From the cell containing the given text, extract its center point as [X, Y] coordinate. 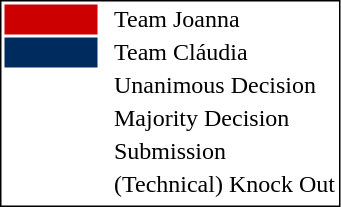
Submission [224, 151]
Team Joanna [224, 19]
Unanimous Decision [224, 85]
Majority Decision [224, 119]
Team Cláudia [224, 53]
(Technical) Knock Out [224, 185]
